Identify which cell holds the provided text, then report its (X, Y) central coordinate. 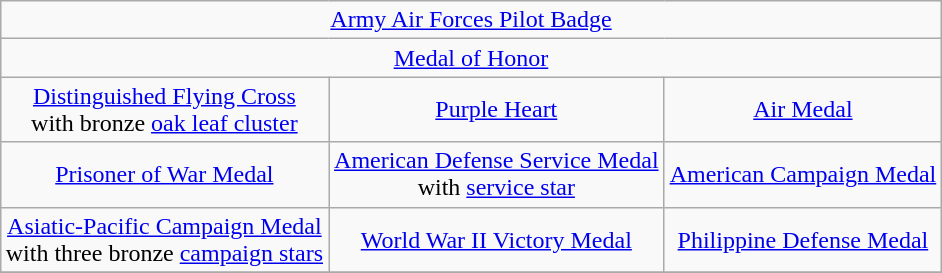
Purple Heart (497, 110)
Asiatic-Pacific Campaign Medalwith three bronze campaign stars (164, 240)
Philippine Defense Medal (803, 240)
Army Air Forces Pilot Badge (471, 20)
World War II Victory Medal (497, 240)
Prisoner of War Medal (164, 174)
Air Medal (803, 110)
American Defense Service Medalwith service star (497, 174)
Medal of Honor (471, 58)
American Campaign Medal (803, 174)
Distinguished Flying Crosswith bronze oak leaf cluster (164, 110)
